Pinpoint the cell where the given text exists, returning its [x, y] midpoint coordinate. 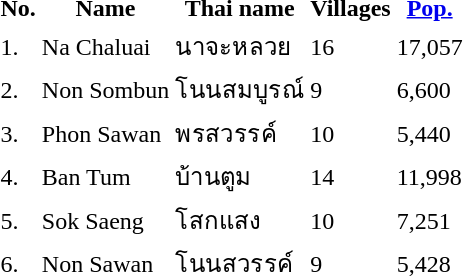
Ban Tum [105, 176]
Na Chaluai [105, 46]
16 [350, 46]
พรสวรรค์ [240, 133]
Phon Sawan [105, 133]
14 [350, 176]
โสกแสง [240, 220]
Non Sombun [105, 90]
Sok Saeng [105, 220]
นาจะหลวย [240, 46]
บ้านตูม [240, 176]
9 [350, 90]
โนนสมบูรณ์ [240, 90]
